Identify which cell holds the provided text, then report its [x, y] central coordinate. 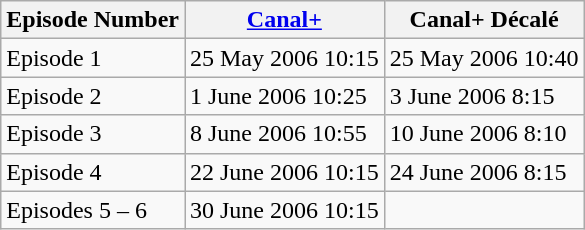
25 May 2006 10:15 [284, 58]
25 May 2006 10:40 [484, 58]
3 June 2006 8:15 [484, 96]
8 June 2006 10:55 [284, 134]
Episode Number [93, 20]
10 June 2006 8:10 [484, 134]
24 June 2006 8:15 [484, 172]
Canal+ [284, 20]
Episode 3 [93, 134]
Episode 4 [93, 172]
1 June 2006 10:25 [284, 96]
Canal+ Décalé [484, 20]
Episode 1 [93, 58]
Episode 2 [93, 96]
Episodes 5 – 6 [93, 210]
22 June 2006 10:15 [284, 172]
30 June 2006 10:15 [284, 210]
